Find where the given text appears and provide that cell's center as (x, y) coordinate. 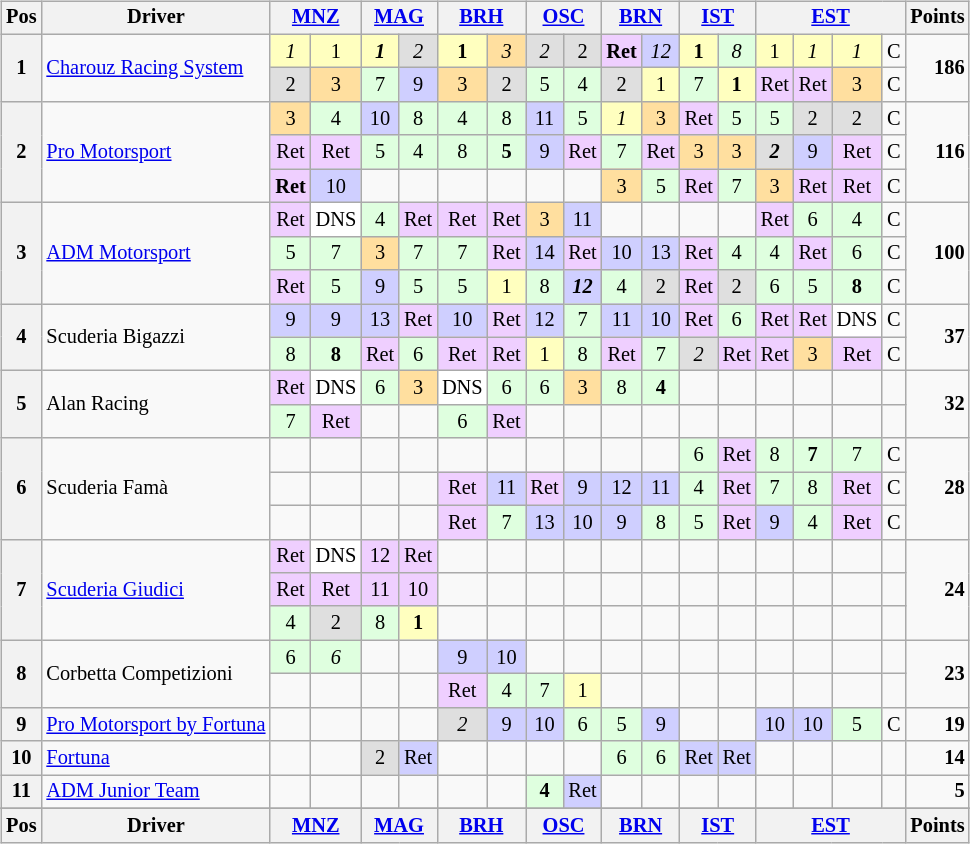
ADM Junior Team (156, 792)
23 (937, 674)
ADM Motorsport (156, 254)
116 (937, 152)
Scuderia Famà (156, 488)
24 (937, 590)
32 (937, 404)
Corbetta Competizioni (156, 674)
37 (937, 338)
Pro Motorsport (156, 152)
28 (937, 488)
Alan Racing (156, 404)
Charouz Racing System (156, 68)
Scuderia Bigazzi (156, 338)
186 (937, 68)
Pro Motorsport by Fortuna (156, 724)
Scuderia Giudici (156, 590)
19 (937, 724)
100 (937, 254)
Fortuna (156, 758)
